Search for the cell housing the specified text and yield its (x, y) center coordinate. 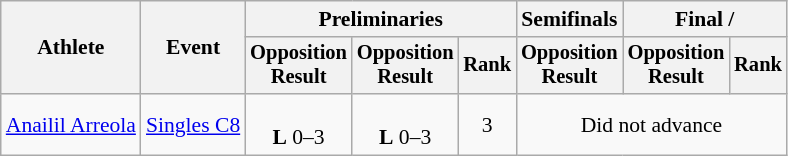
Athlete (71, 48)
Preliminaries (380, 19)
3 (487, 124)
Anailil Arreola (71, 124)
Singles C8 (193, 124)
Final / (705, 19)
Event (193, 48)
Semifinals (570, 19)
Did not advance (652, 124)
